Capture the cell that displays the provided text and extract its [X, Y] central coordinate. 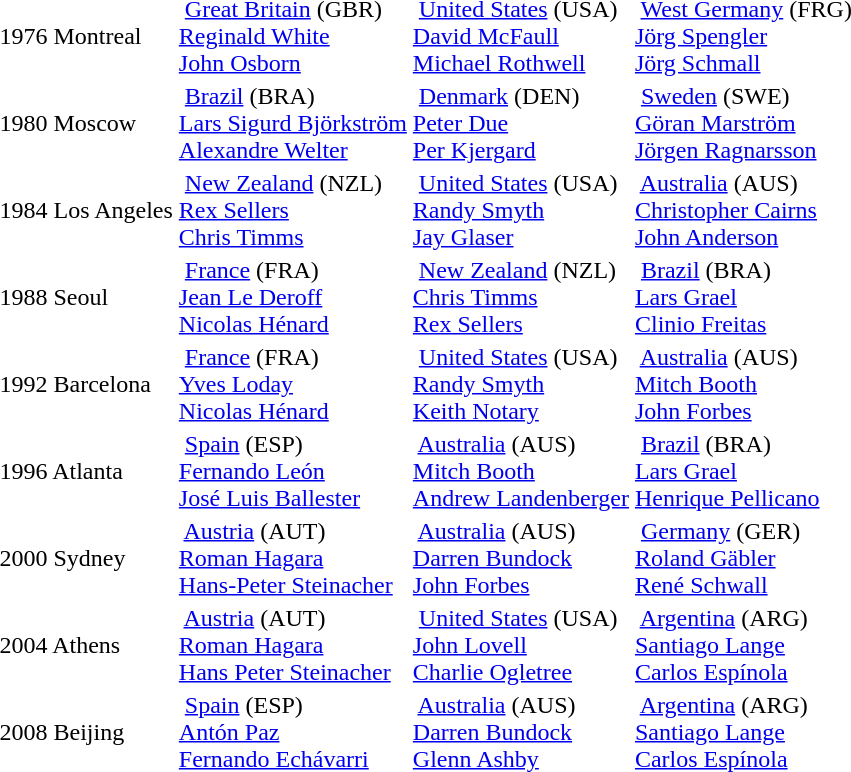
Brazil (BRA)Lars Sigurd BjörkströmAlexandre Welter [292, 123]
United States (USA)Randy SmythKeith Notary [520, 384]
Australia (AUS)Darren BundockJohn Forbes [520, 558]
United States (USA)Randy SmythJay Glaser [520, 210]
Denmark (DEN)Peter DuePer Kjergard [520, 123]
New Zealand (NZL)Rex SellersChris Timms [292, 210]
United States (USA)John LovellCharlie Ogletree [520, 645]
Austria (AUT)Roman HagaraHans Peter Steinacher [292, 645]
France (FRA)Yves LodayNicolas Hénard [292, 384]
Spain (ESP)Fernando LeónJosé Luis Ballester [292, 471]
Austria (AUT)Roman HagaraHans-Peter Steinacher [292, 558]
France (FRA)Jean Le DeroffNicolas Hénard [292, 297]
New Zealand (NZL)Chris TimmsRex Sellers [520, 297]
Australia (AUS)Mitch BoothAndrew Landenberger [520, 471]
